Search for the cell housing the specified text and yield its (X, Y) center coordinate. 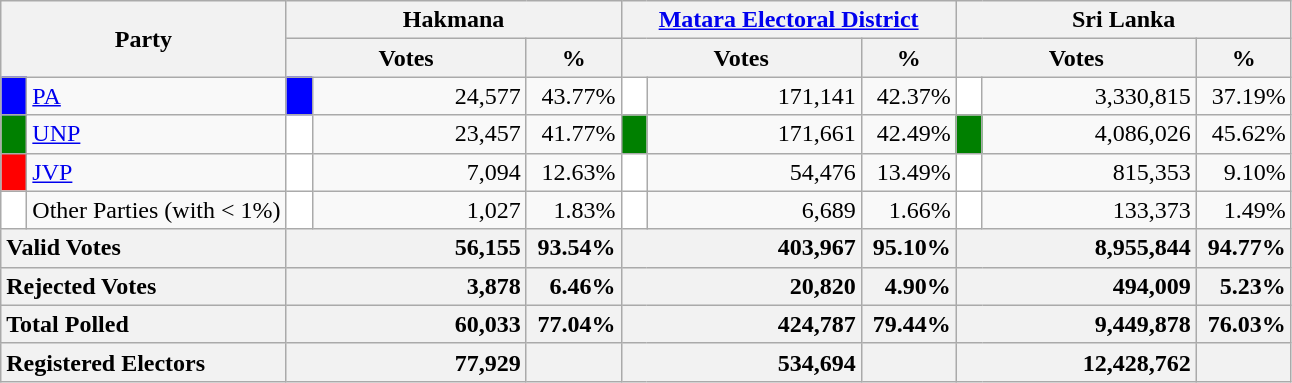
20,820 (741, 286)
77.04% (574, 324)
9,449,878 (1076, 324)
8,955,844 (1076, 248)
60,033 (406, 324)
37.19% (1244, 96)
7,094 (419, 172)
1.49% (1244, 210)
56,155 (406, 248)
Matara Electoral District (788, 20)
24,577 (419, 96)
13.49% (908, 172)
23,457 (419, 134)
45.62% (1244, 134)
9.10% (1244, 172)
77,929 (406, 362)
171,141 (754, 96)
Hakmana (454, 20)
Sri Lanka (1124, 20)
93.54% (574, 248)
41.77% (574, 134)
79.44% (908, 324)
76.03% (1244, 324)
815,353 (1089, 172)
171,661 (754, 134)
3,878 (406, 286)
1.83% (574, 210)
6.46% (574, 286)
5.23% (1244, 286)
Registered Electors (144, 362)
Total Polled (144, 324)
424,787 (741, 324)
Party (144, 39)
42.49% (908, 134)
1,027 (419, 210)
54,476 (754, 172)
133,373 (1089, 210)
PA (156, 96)
UNP (156, 134)
534,694 (741, 362)
95.10% (908, 248)
12.63% (574, 172)
Valid Votes (144, 248)
42.37% (908, 96)
12,428,762 (1076, 362)
JVP (156, 172)
Other Parties (with < 1%) (156, 210)
94.77% (1244, 248)
494,009 (1076, 286)
1.66% (908, 210)
403,967 (741, 248)
4.90% (908, 286)
6,689 (754, 210)
4,086,026 (1089, 134)
3,330,815 (1089, 96)
Rejected Votes (144, 286)
43.77% (574, 96)
